Detect which cell encompasses the target text, then output its (x, y) center coordinate. 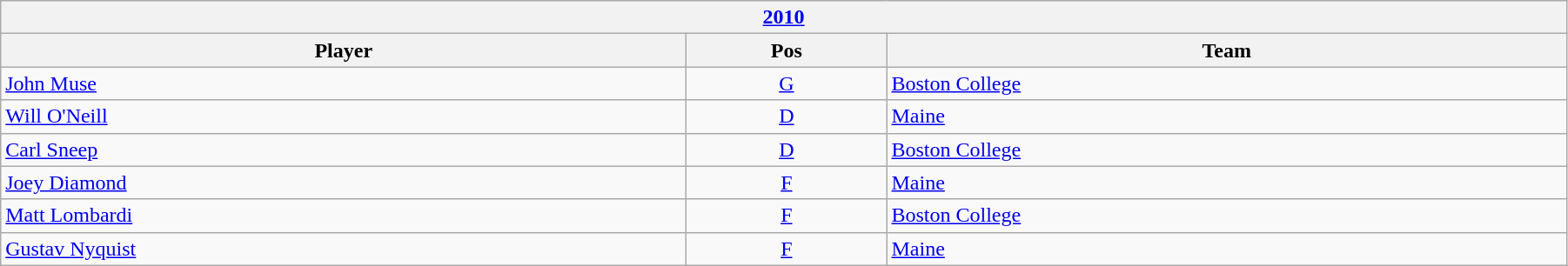
Gustav Nyquist (344, 249)
2010 (784, 17)
Will O'Neill (344, 116)
Player (344, 50)
Carl Sneep (344, 150)
John Muse (344, 83)
Pos (787, 50)
G (787, 83)
Joey Diamond (344, 183)
Team (1227, 50)
Matt Lombardi (344, 216)
